Capture the cell that displays the provided text and extract its [X, Y] central coordinate. 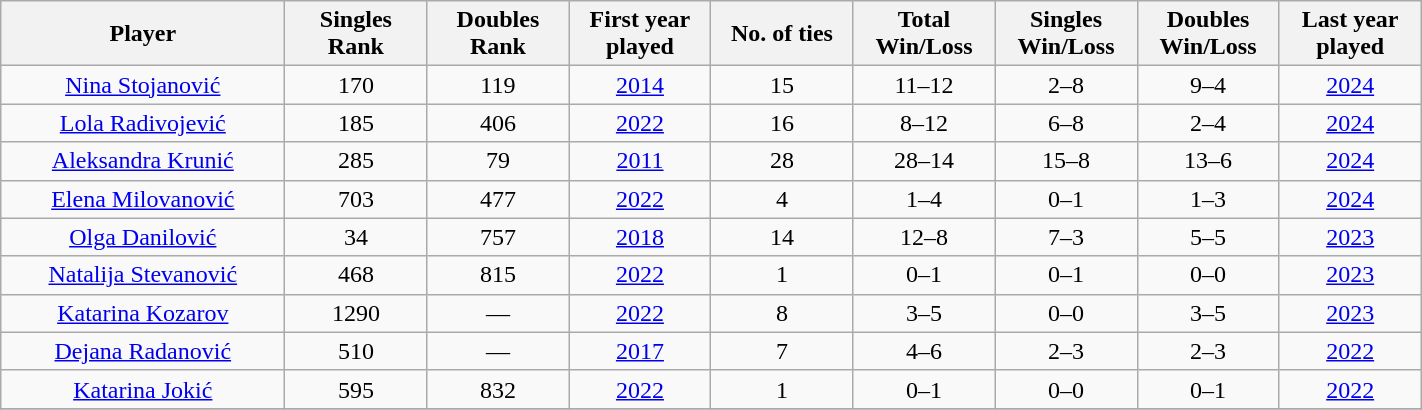
2–8 [1066, 85]
79 [498, 161]
Aleksandra Krunić [143, 161]
185 [356, 123]
15 [782, 85]
2–4 [1208, 123]
Total Win/Loss [924, 34]
34 [356, 237]
Olga Danilović [143, 237]
170 [356, 85]
6–8 [1066, 123]
Lola Radivojević [143, 123]
757 [498, 237]
2018 [640, 237]
406 [498, 123]
119 [498, 85]
Katarina Jokić [143, 389]
11–12 [924, 85]
2017 [640, 351]
510 [356, 351]
Dejana Radanović [143, 351]
12–8 [924, 237]
First year played [640, 34]
595 [356, 389]
4–6 [924, 351]
Doubles Win/Loss [1208, 34]
28–14 [924, 161]
468 [356, 275]
285 [356, 161]
Elena Milovanović [143, 199]
7 [782, 351]
Katarina Kozarov [143, 313]
477 [498, 199]
1–4 [924, 199]
2014 [640, 85]
832 [498, 389]
1–3 [1208, 199]
4 [782, 199]
5–5 [1208, 237]
9–4 [1208, 85]
7–3 [1066, 237]
2011 [640, 161]
Player [143, 34]
14 [782, 237]
8–12 [924, 123]
Singles Win/Loss [1066, 34]
Doubles Rank [498, 34]
Nina Stojanović [143, 85]
16 [782, 123]
Singles Rank [356, 34]
15–8 [1066, 161]
Last year played [1350, 34]
703 [356, 199]
28 [782, 161]
815 [498, 275]
8 [782, 313]
13–6 [1208, 161]
No. of ties [782, 34]
Natalija Stevanović [143, 275]
1290 [356, 313]
